Capture the cell that displays the provided text and extract its [x, y] central coordinate. 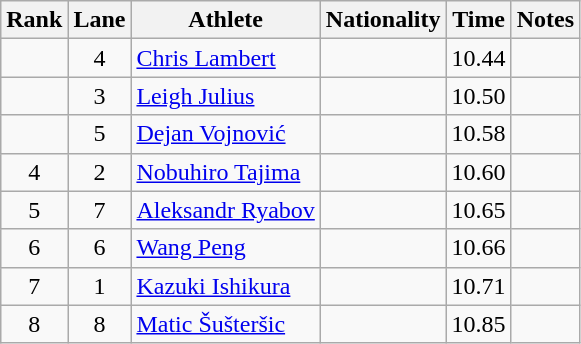
10.44 [478, 58]
10.65 [478, 210]
Dejan Vojnović [226, 134]
Matic Šušteršic [226, 324]
Wang Peng [226, 248]
Chris Lambert [226, 58]
10.50 [478, 96]
3 [100, 96]
1 [100, 286]
Nationality [383, 20]
Notes [545, 20]
Aleksandr Ryabov [226, 210]
Rank [34, 20]
10.85 [478, 324]
10.58 [478, 134]
Lane [100, 20]
Kazuki Ishikura [226, 286]
Nobuhiro Tajima [226, 172]
10.60 [478, 172]
Athlete [226, 20]
Leigh Julius [226, 96]
2 [100, 172]
Time [478, 20]
10.71 [478, 286]
10.66 [478, 248]
